Determine the [X, Y] coordinate at the center of the cell enclosing the given text.  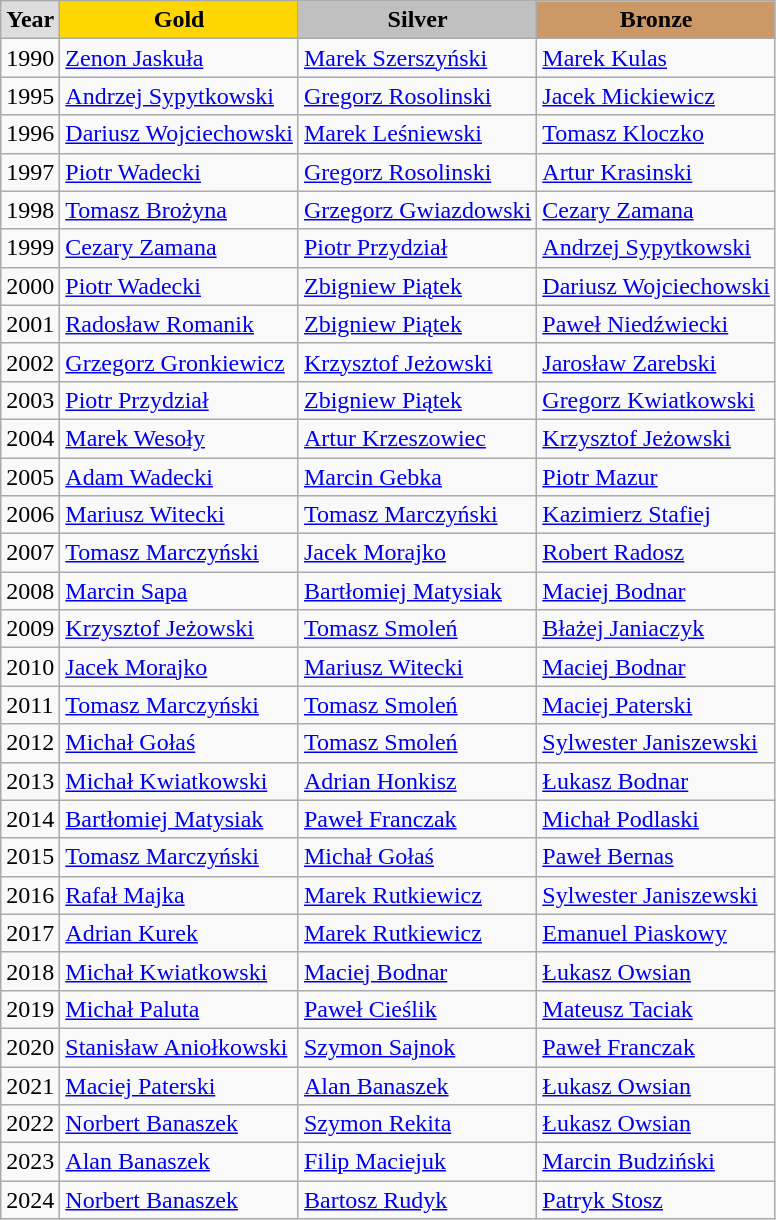
Grzegorz Gronkiewicz [180, 362]
Kazimierz Stafiej [656, 515]
2013 [30, 781]
Adrian Kurek [180, 933]
2008 [30, 591]
Marek Leśniewski [417, 134]
Adam Wadecki [180, 477]
2005 [30, 477]
2024 [30, 1200]
2016 [30, 895]
2023 [30, 1162]
2017 [30, 933]
Błażej Janiaczyk [656, 629]
Michał Podlaski [656, 819]
1995 [30, 96]
1998 [30, 210]
2021 [30, 1085]
1996 [30, 134]
Silver [417, 20]
Piotr Mazur [656, 477]
Stanisław Aniołkowski [180, 1047]
2022 [30, 1124]
Marcin Budziński [656, 1162]
Marek Kulas [656, 58]
Gold [180, 20]
Emanuel Piaskowy [656, 933]
Patryk Stosz [656, 1200]
2006 [30, 515]
2015 [30, 857]
2003 [30, 400]
2020 [30, 1047]
2004 [30, 438]
Radosław Romanik [180, 324]
Tomasz Brożyna [180, 210]
2001 [30, 324]
Paweł Niedźwiecki [656, 324]
2014 [30, 819]
Łukasz Bodnar [656, 781]
2009 [30, 629]
Tomasz Kloczko [656, 134]
Filip Maciejuk [417, 1162]
Gregorz Kwiatkowski [656, 400]
Zenon Jaskuła [180, 58]
1997 [30, 172]
2002 [30, 362]
2000 [30, 286]
Paweł Bernas [656, 857]
Grzegorz Gwiazdowski [417, 210]
Bronze [656, 20]
2007 [30, 553]
Michał Paluta [180, 1009]
Artur Krasinski [656, 172]
Marek Szerszyński [417, 58]
2010 [30, 667]
Mateusz Taciak [656, 1009]
Szymon Sajnok [417, 1047]
Szymon Rekita [417, 1124]
Robert Radosz [656, 553]
Rafał Majka [180, 895]
2011 [30, 705]
Jarosław Zarebski [656, 362]
Bartosz Rudyk [417, 1200]
Marcin Sapa [180, 591]
Marek Wesoły [180, 438]
1990 [30, 58]
1999 [30, 248]
2019 [30, 1009]
Marcin Gebka [417, 477]
Year [30, 20]
Artur Krzeszowiec [417, 438]
Paweł Cieślik [417, 1009]
Adrian Honkisz [417, 781]
Jacek Mickiewicz [656, 96]
2012 [30, 743]
2018 [30, 971]
